Locate the cell with the specified text and output its [x, y] center coordinate. 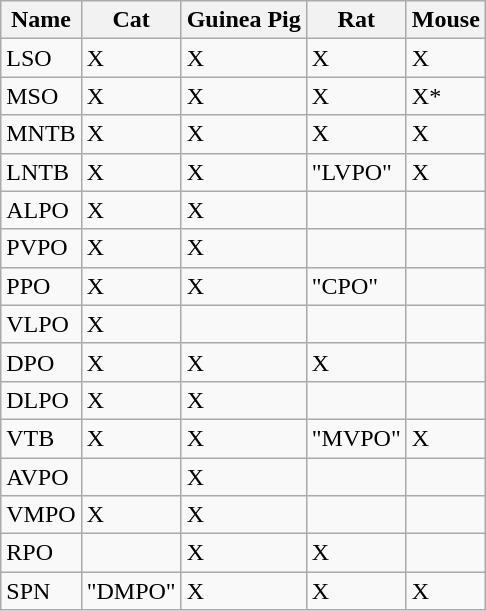
Rat [356, 20]
VTB [41, 438]
SPN [41, 591]
LNTB [41, 172]
Cat [131, 20]
LSO [41, 58]
Guinea Pig [244, 20]
Name [41, 20]
AVPO [41, 477]
VMPO [41, 515]
RPO [41, 553]
VLPO [41, 324]
"CPO" [356, 286]
X* [446, 96]
ALPO [41, 210]
"DMPO" [131, 591]
PPO [41, 286]
"LVPO" [356, 172]
PVPO [41, 248]
DLPO [41, 400]
MNTB [41, 134]
DPO [41, 362]
MSO [41, 96]
"MVPO" [356, 438]
Mouse [446, 20]
